From the cell containing the given text, extract its center point as (x, y) coordinate. 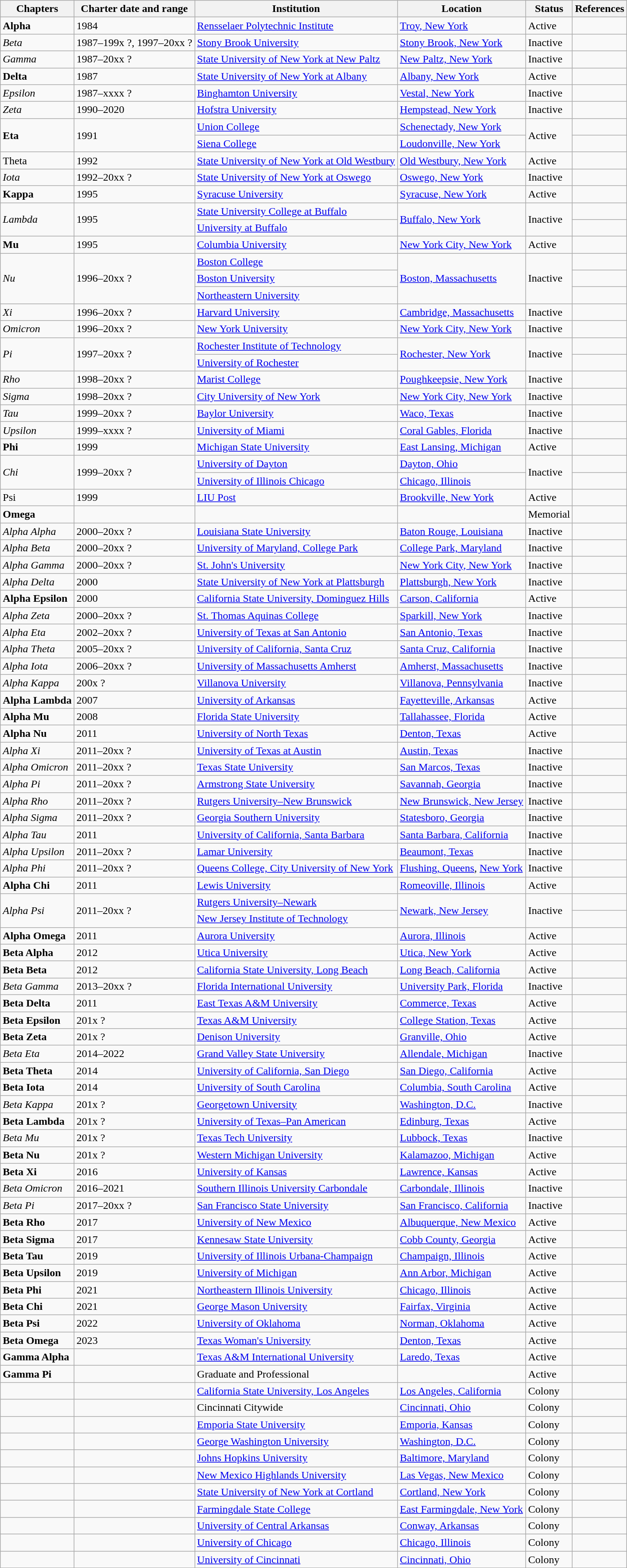
University of Chicago (296, 1542)
1987–199x ?, 1997–20xx ? (134, 43)
Lewis University (296, 885)
East Texas A&M University (296, 1003)
Northeastern Illinois University (296, 1290)
University of Arkansas (296, 700)
Newark, New Jersey (462, 910)
New Jersey Institute of Technology (296, 919)
Sparkill, New York (462, 616)
University of Michigan (296, 1273)
Villanova University (296, 683)
Delta (37, 76)
Charter date and range (134, 9)
Alpha (37, 26)
2016 (134, 1172)
State University of New York at New Paltz (296, 59)
Lamar University (296, 852)
George Mason University (296, 1307)
Alpha Upsilon (37, 852)
Alpha Iota (37, 666)
Texas State University (296, 767)
Albany, New York (462, 76)
2023 (134, 1340)
Ann Arbor, Michigan (462, 1273)
Gamma (37, 59)
Texas A&M International University (296, 1357)
Boston, Massachusetts (462, 279)
Alpha Epsilon (37, 599)
College Park, Maryland (462, 548)
Cobb County, Georgia (462, 1239)
Alpha Xi (37, 751)
Alpha Mu (37, 716)
Psi (37, 498)
2022 (134, 1324)
Romeoville, Illinois (462, 885)
Rochester Institute of Technology (296, 346)
LIU Post (296, 498)
Kappa (37, 194)
Queens College, City University of New York (296, 868)
Grand Valley State University (296, 1054)
2005–20xx ? (134, 649)
Pi (37, 354)
Rutgers University–Newark (296, 902)
Stony Brook, New York (462, 43)
Commerce, Texas (462, 1003)
George Washington University (296, 1441)
Location (462, 9)
Alpha Alpha (37, 531)
University of Rochester (296, 363)
Norman, Oklahoma (462, 1324)
Beta Nu (37, 1155)
California State University, Long Beach (296, 969)
Old Westbury, New York (462, 160)
University of Kansas (296, 1172)
Cambridge, Massachusetts (462, 312)
Alpha Eta (37, 632)
Carson, California (462, 599)
Coral Gables, Florida (462, 430)
Conway, Arkansas (462, 1525)
Alpha Delta (37, 582)
Beta Upsilon (37, 1273)
Poughkeepsie, New York (462, 379)
Baylor University (296, 413)
Georgetown University (296, 1104)
Texas A&M University (296, 1020)
2013–20xx ? (134, 986)
Alpha Omega (37, 936)
State University of New York at Plattsburgh (296, 582)
Gamma Alpha (37, 1357)
New Brunswick, New Jersey (462, 801)
2014–2022 (134, 1054)
University of Massachusetts Amherst (296, 666)
Plattsburgh, New York (462, 582)
Beta Zeta (37, 1037)
Cortland, New York (462, 1492)
University of Texas at Austin (296, 751)
Troy, New York (462, 26)
University of Oklahoma (296, 1324)
Amherst, Massachusetts (462, 666)
Eta (37, 135)
Institution (296, 9)
Phi (37, 447)
Louisiana State University (296, 531)
Alpha Pi (37, 784)
Stony Brook University (296, 43)
References (600, 9)
Beta Pi (37, 1205)
Allendale, Michigan (462, 1054)
University of Cincinnati (296, 1559)
Georgia Southern University (296, 818)
Beta Sigma (37, 1239)
Memorial (549, 515)
1987–20xx ? (134, 59)
University of New Mexico (296, 1222)
Chi (37, 472)
Boston College (296, 262)
Savannah, Georgia (462, 784)
1999–xxxx ? (134, 430)
1992 (134, 160)
Loudonville, New York (462, 143)
Waco, Texas (462, 413)
2017–20xx ? (134, 1205)
Beta Psi (37, 1324)
Granville, Ohio (462, 1037)
Iota (37, 177)
Beta Theta (37, 1071)
Boston University (296, 279)
Beta Phi (37, 1290)
Florida International University (296, 986)
Beta Kappa (37, 1104)
Santa Cruz, California (462, 649)
Harvard University (296, 312)
2007 (134, 700)
Long Beach, California (462, 969)
New Paltz, New York (462, 59)
2016–2021 (134, 1189)
Beta Rho (37, 1222)
Alpha Beta (37, 548)
Beta Chi (37, 1307)
Nu (37, 279)
New Mexico Highlands University (296, 1475)
Aurora, Illinois (462, 936)
1991 (134, 135)
Columbia University (296, 245)
Alpha Phi (37, 868)
1984 (134, 26)
University of Texas at San Antonio (296, 632)
Santa Barbara, California (462, 835)
Beta Omega (37, 1340)
University of Central Arkansas (296, 1525)
Columbia, South Carolina (462, 1088)
Tau (37, 413)
Rutgers University–New Brunswick (296, 801)
Beta Omicron (37, 1189)
State University of New York at Cortland (296, 1492)
Alpha Zeta (37, 616)
Flushing, Queens, New York (462, 868)
Schenectady, New York (462, 127)
Beta Xi (37, 1172)
Champaign, Illinois (462, 1256)
California State University, Los Angeles (296, 1391)
Laredo, Texas (462, 1357)
Carbondale, Illinois (462, 1189)
Beta Lambda (37, 1121)
Union College (296, 127)
East Farmingdale, New York (462, 1509)
Emporia State University (296, 1425)
State University of New York at Albany (296, 76)
Alpha Psi (37, 910)
Albuquerque, New Mexico (462, 1222)
Beta Mu (37, 1138)
University of Illinois Chicago (296, 480)
San Marcos, Texas (462, 767)
University of California, San Diego (296, 1071)
Austin, Texas (462, 751)
Binghamton University (296, 93)
2002–20xx ? (134, 632)
Alpha Lambda (37, 700)
Michigan State University (296, 447)
Siena College (296, 143)
San Francisco State University (296, 1205)
Armstrong State University (296, 784)
City University of New York (296, 396)
Florida State University (296, 716)
Buffalo, New York (462, 220)
Southern Illinois University Carbondale (296, 1189)
New York University (296, 329)
Beaumont, Texas (462, 852)
Kalamazoo, Michigan (462, 1155)
University of North Texas (296, 733)
Cincinnati Citywide (296, 1408)
University of California, Santa Barbara (296, 835)
East Lansing, Michigan (462, 447)
Beta Delta (37, 1003)
San Diego, California (462, 1071)
Epsilon (37, 93)
Villanova, Pennsylvania (462, 683)
College Station, Texas (462, 1020)
200x ? (134, 683)
1990–2020 (134, 110)
Johns Hopkins University (296, 1458)
Las Vegas, New Mexico (462, 1475)
St. Thomas Aquinas College (296, 616)
University of Maryland, College Park (296, 548)
Rochester, New York (462, 354)
Beta Iota (37, 1088)
Alpha Nu (37, 733)
Tallahassee, Florida (462, 716)
Brookville, New York (462, 498)
University Park, Florida (462, 986)
Rensselaer Polytechnic Institute (296, 26)
Alpha Kappa (37, 683)
Denison University (296, 1037)
1992–20xx ? (134, 177)
Alpha Theta (37, 649)
Marist College (296, 379)
Western Michigan University (296, 1155)
University at Buffalo (296, 228)
Northeastern University (296, 295)
Emporia, Kansas (462, 1425)
Alpha Tau (37, 835)
Lawrence, Kansas (462, 1172)
San Francisco, California (462, 1205)
California State University, Dominguez Hills (296, 599)
Utica University (296, 952)
Fayetteville, Arkansas (462, 700)
Status (549, 9)
Baltimore, Maryland (462, 1458)
Alpha Chi (37, 885)
2006–20xx ? (134, 666)
Hofstra University (296, 110)
Edinburg, Texas (462, 1121)
Lubbock, Texas (462, 1138)
Hempstead, New York (462, 110)
Xi (37, 312)
Texas Woman's University (296, 1340)
Upsilon (37, 430)
Sigma (37, 396)
Alpha Gamma (37, 565)
University of Dayton (296, 464)
Aurora University (296, 936)
San Antonio, Texas (462, 632)
Beta (37, 43)
Dayton, Ohio (462, 464)
Fairfax, Virginia (462, 1307)
Beta Beta (37, 969)
1997–20xx ? (134, 354)
St. John's University (296, 565)
Beta Tau (37, 1256)
Chapters (37, 9)
Statesboro, Georgia (462, 818)
1987–xxxx ? (134, 93)
Texas Tech University (296, 1138)
Mu (37, 245)
Rho (37, 379)
Omicron (37, 329)
Los Angeles, California (462, 1391)
Vestal, New York (462, 93)
Beta Epsilon (37, 1020)
Alpha Omicron (37, 767)
State University College at Buffalo (296, 211)
Syracuse, New York (462, 194)
1987 (134, 76)
Lambda (37, 220)
University of Illinois Urbana-Champaign (296, 1256)
Baton Rouge, Louisiana (462, 531)
State University of New York at Oswego (296, 177)
Farmingdale State College (296, 1509)
Alpha Sigma (37, 818)
Graduate and Professional (296, 1374)
Oswego, New York (462, 177)
Omega (37, 515)
Kennesaw State University (296, 1239)
University of Texas–Pan American (296, 1121)
2008 (134, 716)
Utica, New York (462, 952)
Beta Gamma (37, 986)
Theta (37, 160)
University of South Carolina (296, 1088)
State University of New York at Old Westbury (296, 160)
Gamma Pi (37, 1374)
University of California, Santa Cruz (296, 649)
Zeta (37, 110)
University of Miami (296, 430)
Beta Alpha (37, 952)
Beta Eta (37, 1054)
Syracuse University (296, 194)
Alpha Rho (37, 801)
